From the cell containing the given text, extract its center point as [X, Y] coordinate. 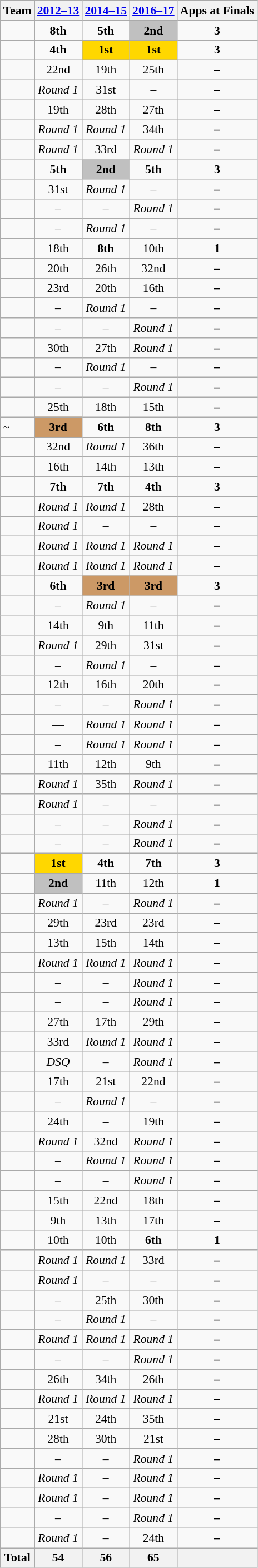
Team [18, 11]
2014–15 [106, 11]
56 [106, 1558]
Apps at Finals [217, 11]
— [58, 725]
36th [153, 447]
2016–17 [153, 11]
~ [18, 427]
54 [58, 1558]
2012–13 [58, 11]
Total [18, 1558]
DSQ [58, 1062]
65 [153, 1558]
